Determine the [x, y] coordinate at the center of the cell enclosing the given text.  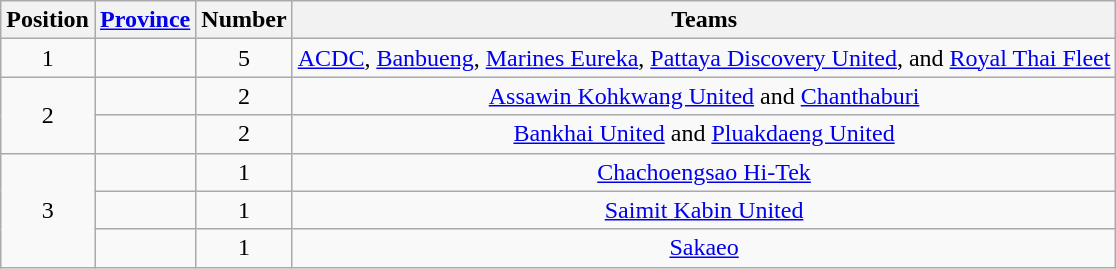
Sakaeo [704, 248]
Saimit Kabin United [704, 210]
Bankhai United and Pluakdaeng United [704, 134]
Chachoengsao Hi-Tek [704, 172]
Province [144, 20]
Position [48, 20]
5 [244, 58]
Assawin Kohkwang United and Chanthaburi [704, 96]
ACDC, Banbueng, Marines Eureka, Pattaya Discovery United, and Royal Thai Fleet [704, 58]
Teams [704, 20]
Number [244, 20]
3 [48, 210]
